Extract the (X, Y) coordinate from the center of the cell holding the provided text.  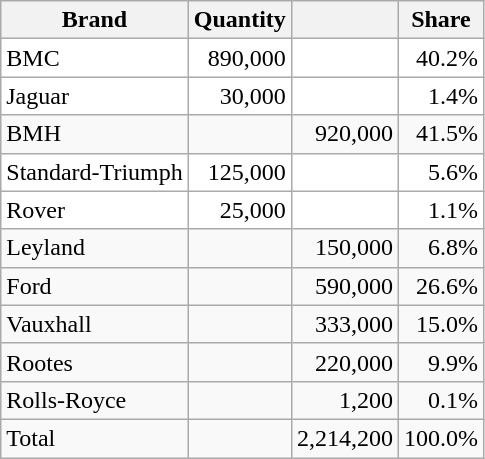
Standard-Triumph (95, 172)
BMH (95, 134)
590,000 (344, 286)
220,000 (344, 362)
26.6% (440, 286)
Total (95, 438)
1.4% (440, 96)
1.1% (440, 210)
Rover (95, 210)
Share (440, 20)
125,000 (240, 172)
Leyland (95, 248)
9.9% (440, 362)
Jaguar (95, 96)
25,000 (240, 210)
40.2% (440, 58)
1,200 (344, 400)
0.1% (440, 400)
333,000 (344, 324)
BMC (95, 58)
5.6% (440, 172)
Brand (95, 20)
30,000 (240, 96)
2,214,200 (344, 438)
920,000 (344, 134)
6.8% (440, 248)
Quantity (240, 20)
890,000 (240, 58)
100.0% (440, 438)
41.5% (440, 134)
Ford (95, 286)
15.0% (440, 324)
150,000 (344, 248)
Vauxhall (95, 324)
Rolls-Royce (95, 400)
Rootes (95, 362)
